Find where the given text appears and provide that cell's center as (x, y) coordinate. 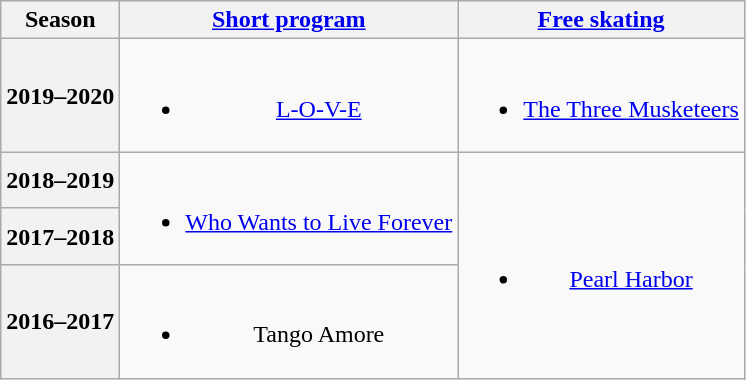
Pearl Harbor (602, 265)
Who Wants to Live Forever (289, 208)
Short program (289, 20)
2018–2019 (60, 180)
2017–2018 (60, 236)
The Three Musketeers (602, 96)
Free skating (602, 20)
2019–2020 (60, 96)
L-O-V-E (289, 96)
2016–2017 (60, 322)
Tango Amore (289, 322)
Season (60, 20)
